Detect which cell encompasses the target text, then output its [x, y] center coordinate. 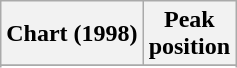
Chart (1998) [72, 34]
Peakposition [189, 34]
